Scan for the cell matching the given text and deliver its [X, Y] coordinate at center. 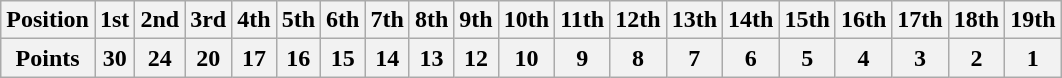
4th [254, 20]
5th [298, 20]
2 [976, 58]
15 [343, 58]
24 [160, 58]
Position [48, 20]
30 [114, 58]
10 [526, 58]
9th [476, 20]
7th [387, 20]
11th [582, 20]
1 [1033, 58]
7 [694, 58]
8 [638, 58]
19th [1033, 20]
17 [254, 58]
4 [863, 58]
16th [863, 20]
12th [638, 20]
8th [431, 20]
15th [807, 20]
13 [431, 58]
3rd [208, 20]
2nd [160, 20]
12 [476, 58]
Points [48, 58]
6th [343, 20]
16 [298, 58]
5 [807, 58]
18th [976, 20]
6 [751, 58]
17th [920, 20]
14th [751, 20]
3 [920, 58]
13th [694, 20]
9 [582, 58]
1st [114, 20]
10th [526, 20]
20 [208, 58]
14 [387, 58]
